Identify which cell holds the provided text, then report its (x, y) central coordinate. 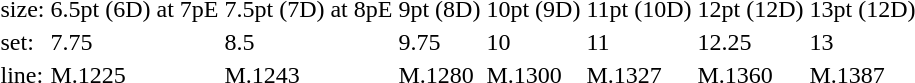
7.75 (134, 42)
8.5 (308, 42)
11 (639, 42)
9.75 (440, 42)
12.25 (750, 42)
10 (534, 42)
